Detect which cell encompasses the target text, then output its (X, Y) center coordinate. 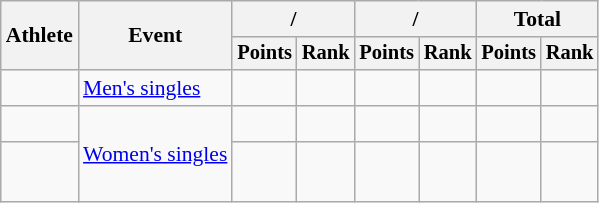
Women's singles (155, 154)
Total (537, 19)
Athlete (40, 36)
Men's singles (155, 88)
Event (155, 36)
